For the text-containing cell, return its midpoint in (x, y) coordinate format. 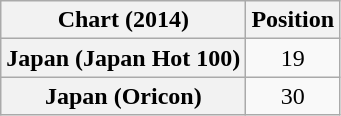
19 (293, 58)
30 (293, 96)
Position (293, 20)
Japan (Japan Hot 100) (124, 58)
Chart (2014) (124, 20)
Japan (Oricon) (124, 96)
